From the cell containing the given text, extract its center point as [X, Y] coordinate. 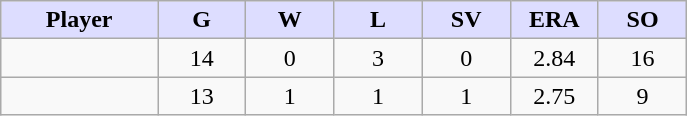
Player [80, 20]
SO [642, 20]
2.84 [554, 58]
ERA [554, 20]
W [290, 20]
2.75 [554, 96]
G [202, 20]
L [378, 20]
SV [466, 20]
14 [202, 58]
9 [642, 96]
13 [202, 96]
16 [642, 58]
3 [378, 58]
